Identify which cell holds the provided text, then report its [x, y] central coordinate. 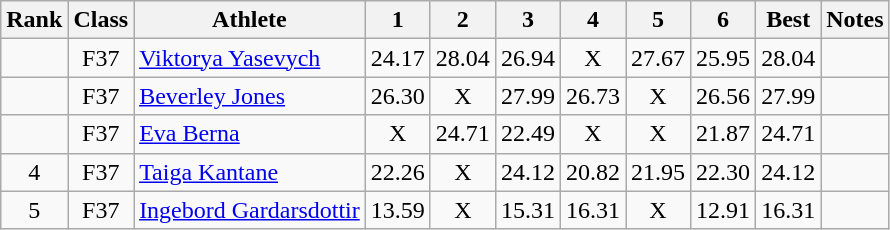
Rank [34, 20]
Ingebord Gardarsdottir [250, 210]
Athlete [250, 20]
26.56 [724, 96]
22.30 [724, 172]
15.31 [528, 210]
26.30 [398, 96]
Notes [855, 20]
2 [462, 20]
20.82 [592, 172]
Class [101, 20]
21.87 [724, 134]
26.94 [528, 58]
22.49 [528, 134]
1 [398, 20]
Taiga Kantane [250, 172]
27.67 [658, 58]
24.17 [398, 58]
Viktorya Yasevych [250, 58]
21.95 [658, 172]
22.26 [398, 172]
13.59 [398, 210]
6 [724, 20]
Best [788, 20]
12.91 [724, 210]
26.73 [592, 96]
3 [528, 20]
Eva Berna [250, 134]
25.95 [724, 58]
Beverley Jones [250, 96]
